From the cell containing the given text, extract its center point as [X, Y] coordinate. 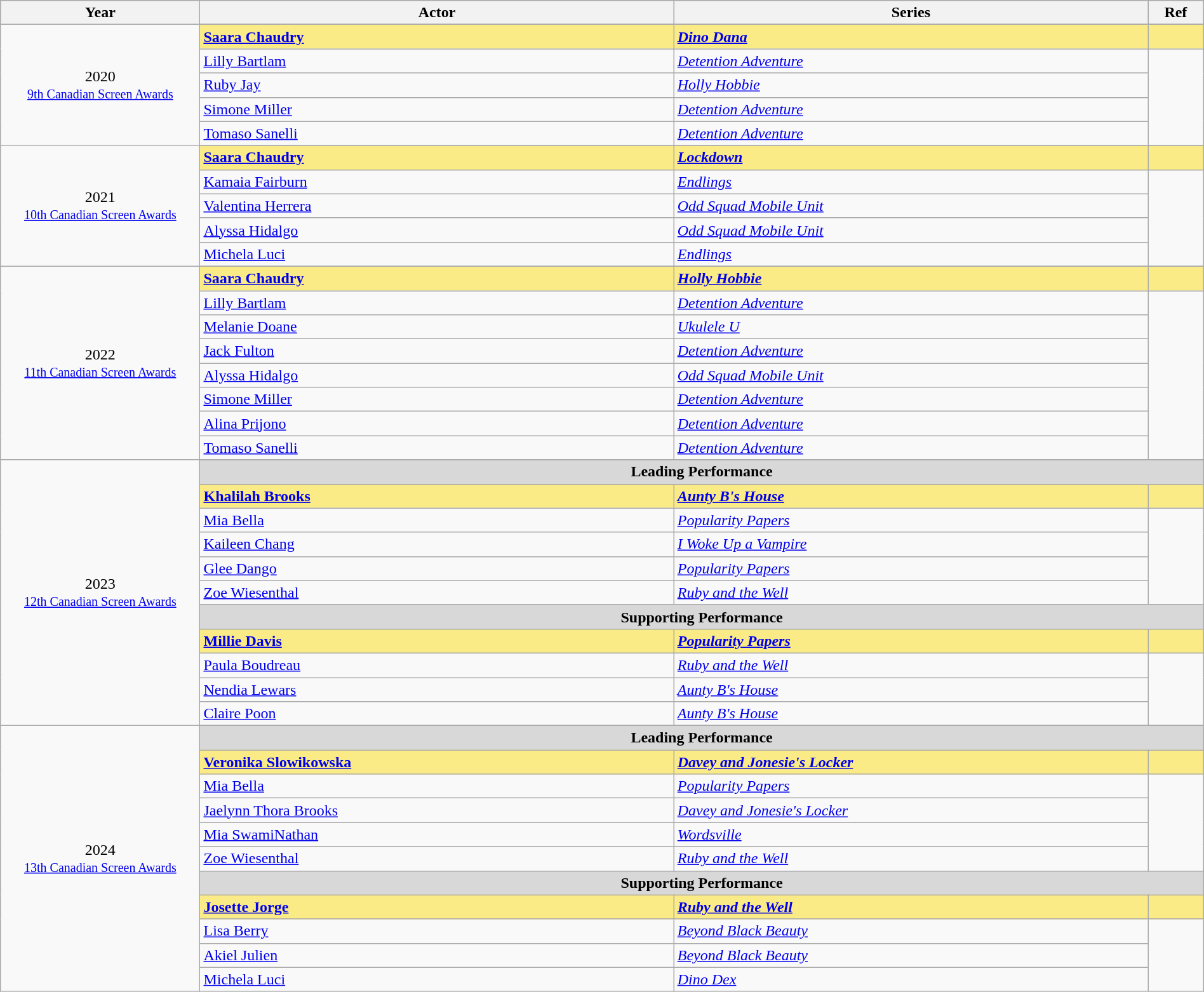
Alina Prijono [437, 424]
Wordsville [911, 834]
2020 9th Canadian Screen Awards [100, 85]
2022 11th Canadian Screen Awards [100, 363]
I Woke Up a Vampire [911, 544]
Dino Dana [911, 37]
2021 10th Canadian Screen Awards [100, 206]
Khalilah Brooks [437, 496]
Akiel Julien [437, 955]
Veronika Slowikowska [437, 762]
Kamaia Fairburn [437, 182]
Series [911, 13]
Lisa Berry [437, 931]
Melanie Doane [437, 327]
Ref [1176, 13]
Valentina Herrera [437, 206]
Mia SwamiNathan [437, 834]
Nendia Lewars [437, 689]
Jaelynn Thora Brooks [437, 810]
Glee Dango [437, 568]
Year [100, 13]
Paula Boudreau [437, 665]
Lockdown [911, 158]
Jack Fulton [437, 351]
Millie Davis [437, 641]
2023 12th Canadian Screen Awards [100, 593]
Kaileen Chang [437, 544]
Claire Poon [437, 714]
Actor [437, 13]
Dino Dex [911, 979]
Ruby Jay [437, 85]
Josette Jorge [437, 907]
2024 13th Canadian Screen Awards [100, 859]
Ukulele U [911, 327]
